Determine the (x, y) coordinate at the center of the cell enclosing the given text.  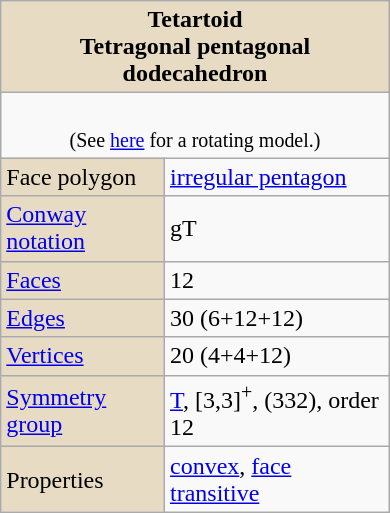
Symmetry group (83, 411)
30 (6+12+12) (276, 318)
Conway notation (83, 228)
Faces (83, 280)
(See here for a rotating model.) (195, 126)
12 (276, 280)
Edges (83, 318)
T, [3,3]+, (332), order 12 (276, 411)
Properties (83, 480)
convex, face transitive (276, 480)
gT (276, 228)
irregular pentagon (276, 177)
Vertices (83, 356)
20 (4+4+12) (276, 356)
TetartoidTetragonal pentagonal dodecahedron (195, 47)
Face polygon (83, 177)
